Locate the cell with the specified text and output its (x, y) center coordinate. 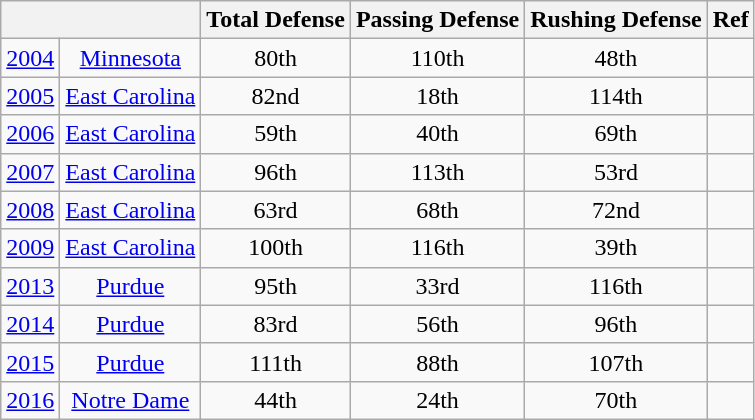
44th (276, 400)
18th (437, 96)
Passing Defense (437, 20)
40th (437, 134)
2004 (30, 58)
2005 (30, 96)
111th (276, 362)
Total Defense (276, 20)
Ref (730, 20)
95th (276, 286)
Notre Dame (130, 400)
2014 (30, 324)
100th (276, 248)
80th (276, 58)
2009 (30, 248)
88th (437, 362)
113th (437, 172)
83rd (276, 324)
2008 (30, 210)
33rd (437, 286)
Rushing Defense (616, 20)
72nd (616, 210)
2006 (30, 134)
24th (437, 400)
53rd (616, 172)
39th (616, 248)
70th (616, 400)
2016 (30, 400)
82nd (276, 96)
Minnesota (130, 58)
2015 (30, 362)
69th (616, 134)
2013 (30, 286)
68th (437, 210)
59th (276, 134)
63rd (276, 210)
2007 (30, 172)
110th (437, 58)
56th (437, 324)
114th (616, 96)
48th (616, 58)
107th (616, 362)
